Search for the cell housing the specified text and yield its [X, Y] center coordinate. 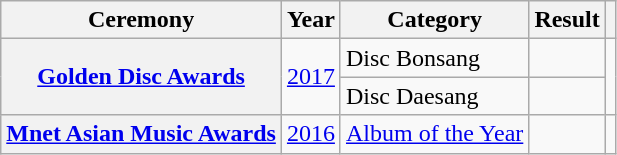
Result [567, 20]
Mnet Asian Music Awards [142, 134]
Golden Disc Awards [142, 77]
Album of the Year [434, 134]
Disc Daesang [434, 96]
2016 [310, 134]
2017 [310, 77]
Disc Bonsang [434, 58]
Category [434, 20]
Year [310, 20]
Ceremony [142, 20]
